Extract the [x, y] coordinate from the center of the cell holding the provided text.  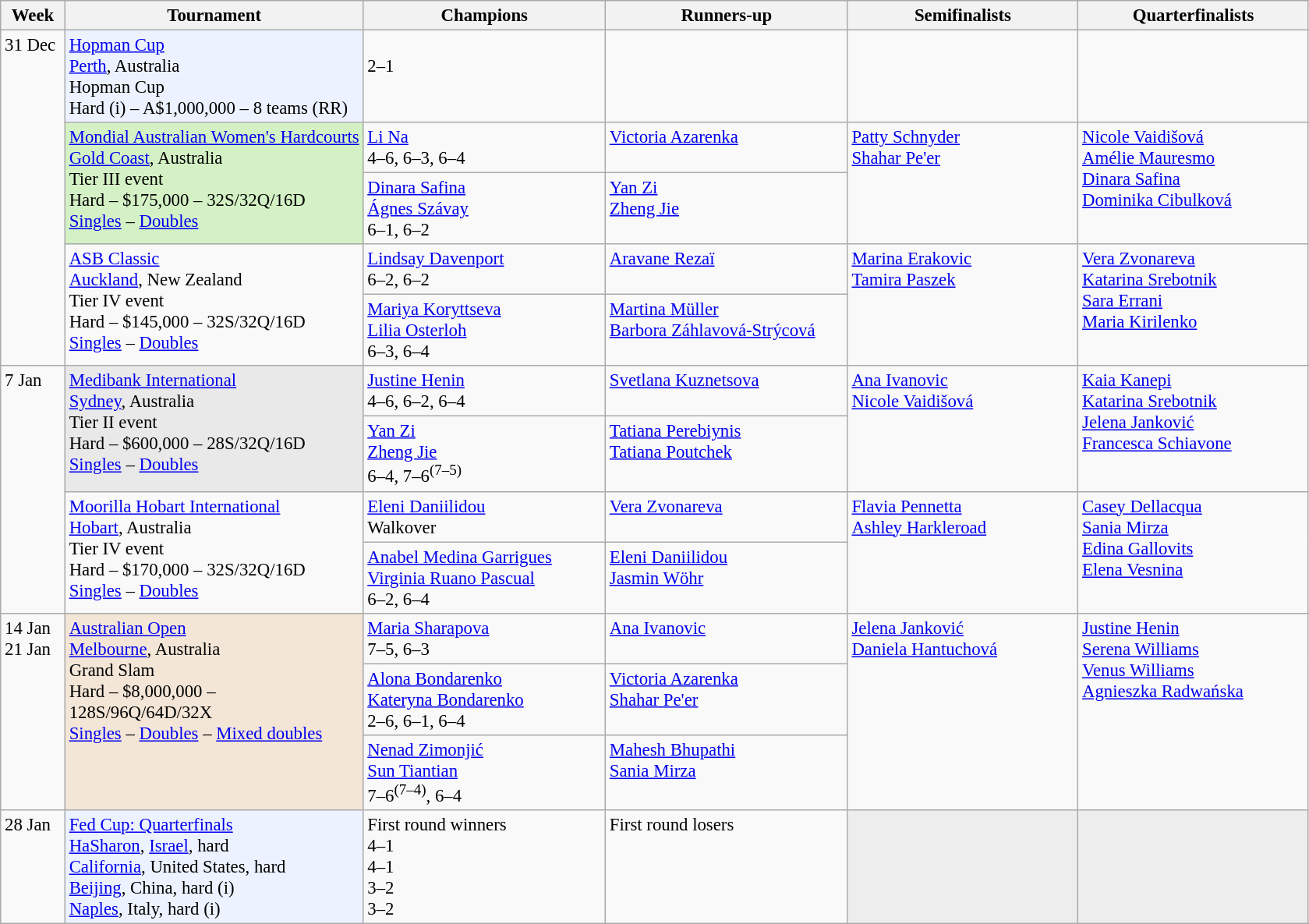
Champions [485, 16]
Eleni DaniilidouWalkover [485, 516]
31 Dec [33, 198]
Quarterfinalists [1194, 16]
Vera Zvonareva [727, 516]
First round losers [727, 867]
Mariya Koryttseva Lilia Osterloh 6–3, 6–4 [485, 331]
Vera Zvonareva Katarina Srebotnik Sara Errani Maria Kirilenko [1194, 305]
Hopman Cup Perth, AustraliaHopman CupHard (i) – A$1,000,000 – 8 teams (RR) [214, 76]
Alona Bondarenko Kateryna Bondarenko2–6, 6–1, 6–4 [485, 699]
2–1 [485, 76]
Jelena Janković Daniela Hantuchová [963, 711]
Week [33, 16]
Marina Erakovic Tamira Paszek [963, 305]
ASB Classic Auckland, New ZealandTier IV eventHard – $145,000 – 32S/32Q/16DSingles – Doubles [214, 305]
Medibank International Sydney, AustraliaTier II event Hard – $600,000 – 28S/32Q/16DSingles – Doubles [214, 429]
Dinara Safina Ágnes Szávay6–1, 6–2 [485, 209]
Svetlana Kuznetsova [727, 391]
Mahesh Bhupathi Sania Mirza [727, 773]
Martina Müller Barbora Záhlavová-Strýcová [727, 331]
Victoria Azarenka Shahar Pe'er [727, 699]
Justine Henin4–6, 6–2, 6–4 [485, 391]
Fed Cup: Quarterfinals HaSharon, Israel, hard California, United States, hard Beijing, China, hard (i) Naples, Italy, hard (i) [214, 867]
Tournament [214, 16]
Nicole Vaidišová Amélie Mauresmo Dinara Safina Dominika Cibulková [1194, 183]
Eleni Daniilidou Jasmin Wöhr [727, 578]
Anabel Medina Garrigues Virginia Ruano Pascual6–2, 6–4 [485, 578]
Li Na 4–6, 6–3, 6–4 [485, 148]
Ana Ivanovic Nicole Vaidišová [963, 429]
Justine Henin Serena Williams Venus Williams Agnieszka Radwańska [1194, 711]
Australian Open Melbourne, AustraliaGrand SlamHard – $8,000,000 – 128S/96Q/64D/32XSingles – Doubles – Mixed doubles [214, 711]
14 Jan21 Jan [33, 711]
Patty Schnyder Shahar Pe'er [963, 183]
Runners-up [727, 16]
Casey Dellacqua Sania Mirza Edina Gallovits Elena Vesnina [1194, 552]
28 Jan [33, 867]
Maria Sharapova 7–5, 6–3 [485, 638]
Ana Ivanovic [727, 638]
Yan Zi Zheng Jie6–4, 7–6(7–5) [485, 454]
Moorilla Hobart International Hobart, Australia Tier IV eventHard – $170,000 – 32S/32Q/16DSingles – Doubles [214, 552]
Yan Zi Zheng Jie [727, 209]
Victoria Azarenka [727, 148]
7 Jan [33, 490]
Tatiana Perebiynis Tatiana Poutchek [727, 454]
Nenad Zimonjić Sun Tiantian7–6(7–4), 6–4 [485, 773]
Kaia Kanepi Katarina Srebotnik Jelena Janković Francesca Schiavone [1194, 429]
Aravane Rezaï [727, 270]
Lindsay Davenport6–2, 6–2 [485, 270]
Flavia Pennetta Ashley Harkleroad [963, 552]
First round winners 4–1 4–1 3–2 3–2 [485, 867]
Semifinalists [963, 16]
Mondial Australian Women's Hardcourts Gold Coast, AustraliaTier III event Hard – $175,000 – 32S/32Q/16DSingles – Doubles [214, 183]
